Pinpoint the cell where the given text exists, returning its (X, Y) midpoint coordinate. 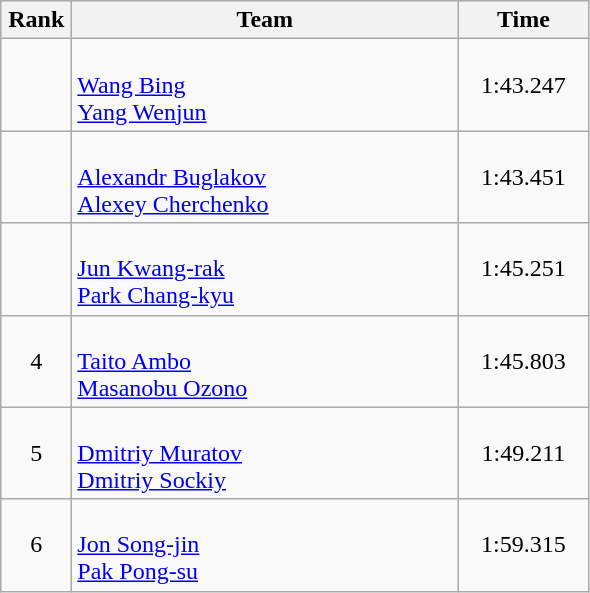
Dmitriy MuratovDmitriy Sockiy (265, 453)
1:59.315 (524, 545)
1:45.251 (524, 269)
1:43.247 (524, 85)
Taito AmboMasanobu Ozono (265, 361)
Jun Kwang-rakPark Chang-kyu (265, 269)
5 (36, 453)
1:43.451 (524, 177)
1:49.211 (524, 453)
1:45.803 (524, 361)
Alexandr BuglakovAlexey Cherchenko (265, 177)
Time (524, 20)
6 (36, 545)
Rank (36, 20)
Wang BingYang Wenjun (265, 85)
Jon Song-jinPak Pong-su (265, 545)
Team (265, 20)
4 (36, 361)
